Scan for the cell matching the given text and deliver its (x, y) coordinate at center. 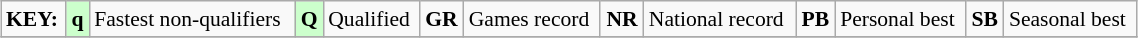
PB (816, 19)
NR (622, 19)
Fastest non-qualifiers (192, 19)
KEY: (34, 19)
National record (720, 19)
Games record (532, 19)
Personal best (900, 19)
SB (985, 19)
Q (309, 19)
GR (442, 19)
Seasonal best (1070, 19)
Qualified (371, 19)
q (78, 19)
